Find where the given text appears and provide that cell's center as [x, y] coordinate. 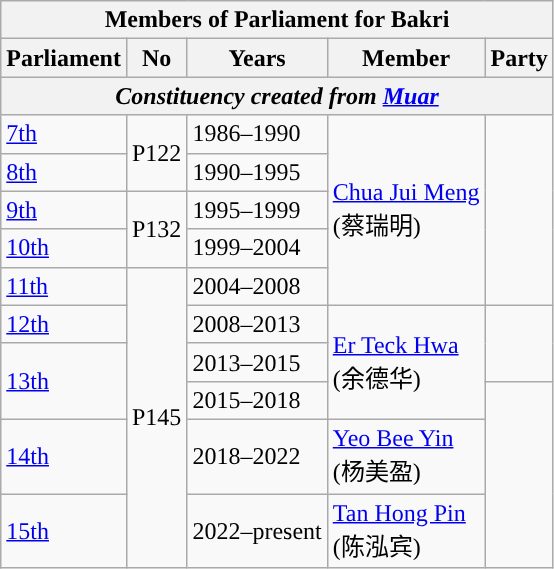
10th [64, 248]
Chua Jui Meng (蔡瑞明) [406, 210]
2013–2015 [257, 362]
2022–present [257, 531]
1990–1995 [257, 172]
15th [64, 531]
11th [64, 286]
Members of Parliament for Bakri [278, 20]
Parliament [64, 58]
P145 [156, 417]
8th [64, 172]
2008–2013 [257, 324]
9th [64, 210]
P122 [156, 153]
Constituency created from Muar [278, 96]
12th [64, 324]
Tan Hong Pin (陈泓宾) [406, 531]
14th [64, 456]
2004–2008 [257, 286]
Yeo Bee Yin (杨美盈) [406, 456]
1986–1990 [257, 134]
2015–2018 [257, 400]
Years [257, 58]
No [156, 58]
1995–1999 [257, 210]
Member [406, 58]
13th [64, 381]
Party [519, 58]
Er Teck Hwa (余德华) [406, 362]
7th [64, 134]
2018–2022 [257, 456]
1999–2004 [257, 248]
P132 [156, 229]
